Pinpoint the cell where the given text exists, returning its (X, Y) midpoint coordinate. 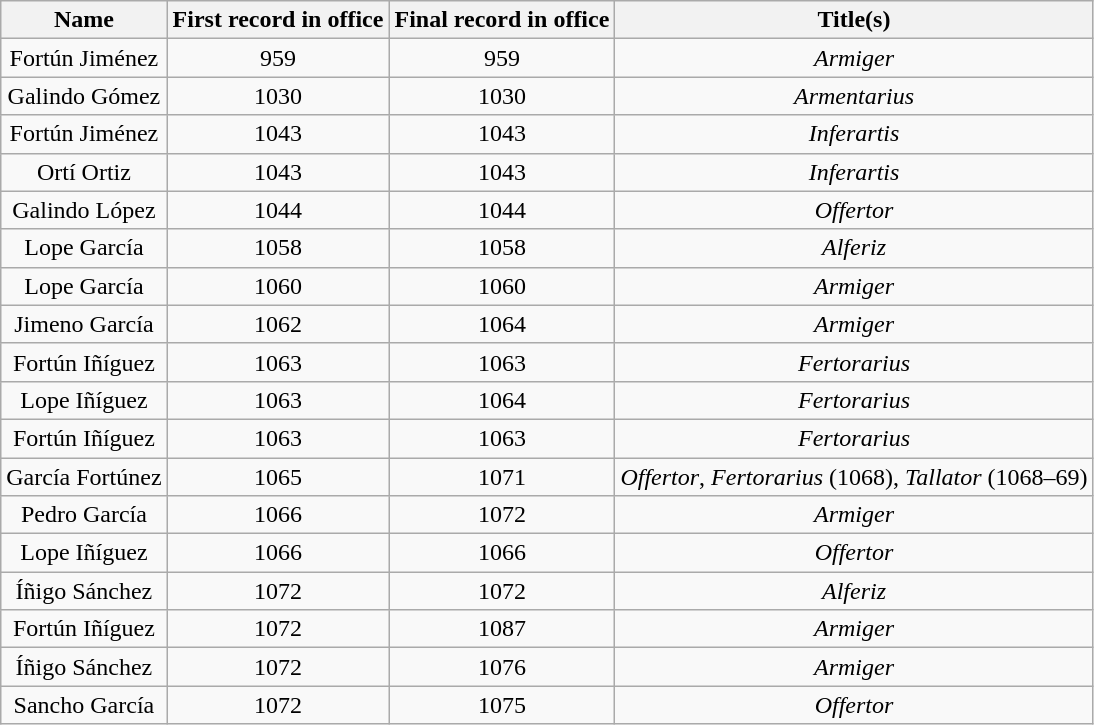
Title(s) (854, 20)
Armentarius (854, 96)
Jimeno García (84, 324)
1065 (278, 477)
Offertor, Fertorarius (1068), Tallator (1068–69) (854, 477)
1075 (502, 705)
1071 (502, 477)
Sancho García (84, 705)
1087 (502, 629)
1062 (278, 324)
Final record in office (502, 20)
1076 (502, 667)
Name (84, 20)
First record in office (278, 20)
García Fortúnez (84, 477)
Galindo Gómez (84, 96)
Pedro García (84, 515)
Galindo López (84, 210)
Ortí Ortiz (84, 172)
